Return [x, y] of the center of cell containing provided text 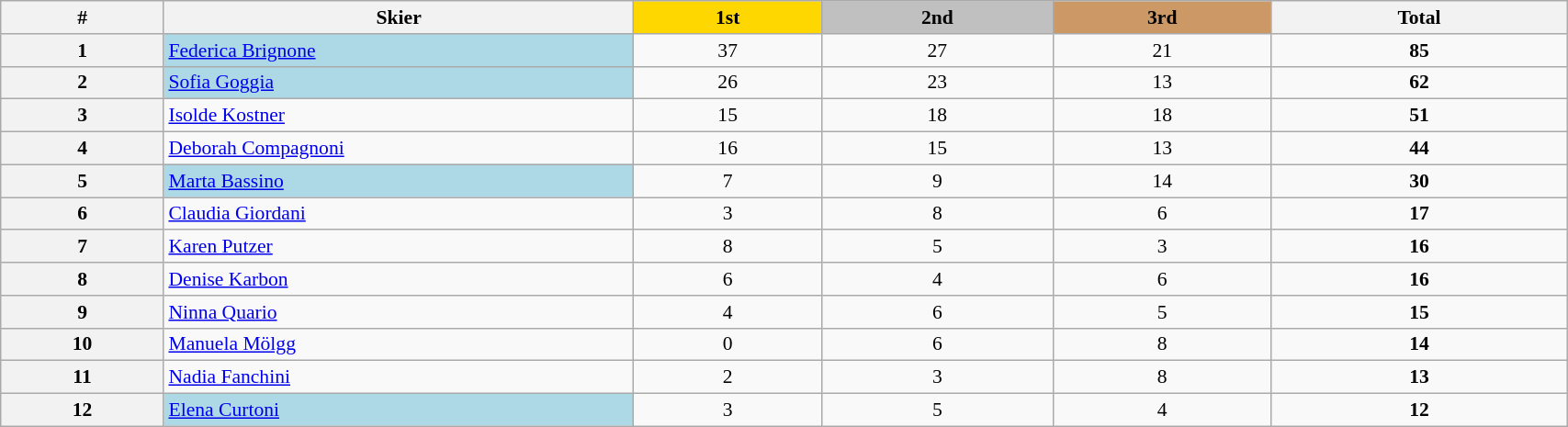
Isolde Kostner [399, 116]
Ninna Quario [399, 312]
23 [937, 83]
44 [1418, 149]
27 [937, 51]
Federica Brignone [399, 51]
Manuela Mölgg [399, 344]
17 [1418, 214]
# [83, 17]
Sofia Goggia [399, 83]
10 [83, 344]
51 [1418, 116]
85 [1418, 51]
1st [728, 17]
Claudia Giordani [399, 214]
30 [1418, 181]
Karen Putzer [399, 247]
3rd [1162, 17]
0 [728, 344]
Total [1418, 17]
Skier [399, 17]
1 [83, 51]
2nd [937, 17]
Marta Bassino [399, 181]
21 [1162, 51]
Deborah Compagnoni [399, 149]
Nadia Fanchini [399, 377]
Elena Curtoni [399, 410]
37 [728, 51]
11 [83, 377]
26 [728, 83]
Denise Karbon [399, 279]
62 [1418, 83]
